Output the [X, Y] coordinate of the center of the cell containing the given text.  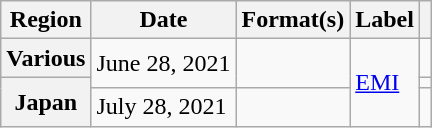
EMI [385, 82]
June 28, 2021 [164, 64]
Format(s) [293, 20]
July 28, 2021 [164, 107]
Various [46, 58]
Date [164, 20]
Label [385, 20]
Japan [46, 102]
Region [46, 20]
